Locate the cell with the specified text and output its (x, y) center coordinate. 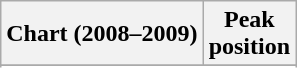
Peakposition (249, 34)
Chart (2008–2009) (102, 34)
